Capture the cell that displays the provided text and extract its (x, y) central coordinate. 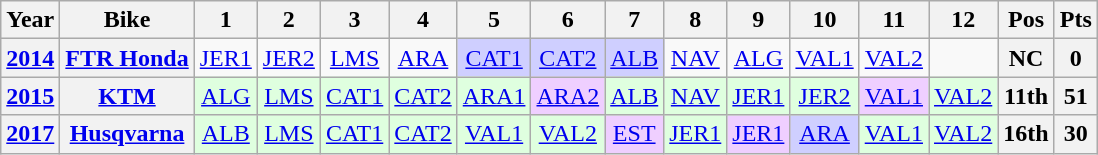
2015 (30, 96)
Husqvarna (127, 134)
2 (288, 20)
16th (1026, 134)
11 (894, 20)
51 (1076, 96)
6 (568, 20)
12 (962, 20)
7 (634, 20)
Pos (1026, 20)
8 (696, 20)
FTR Honda (127, 58)
30 (1076, 134)
NC (1026, 58)
Bike (127, 20)
2014 (30, 58)
ARA2 (568, 96)
Year (30, 20)
KTM (127, 96)
4 (423, 20)
1 (226, 20)
EST (634, 134)
10 (824, 20)
9 (758, 20)
3 (354, 20)
ARA1 (494, 96)
11th (1026, 96)
Pts (1076, 20)
0 (1076, 58)
5 (494, 20)
2017 (30, 134)
